Search for the cell housing the specified text and yield its [X, Y] center coordinate. 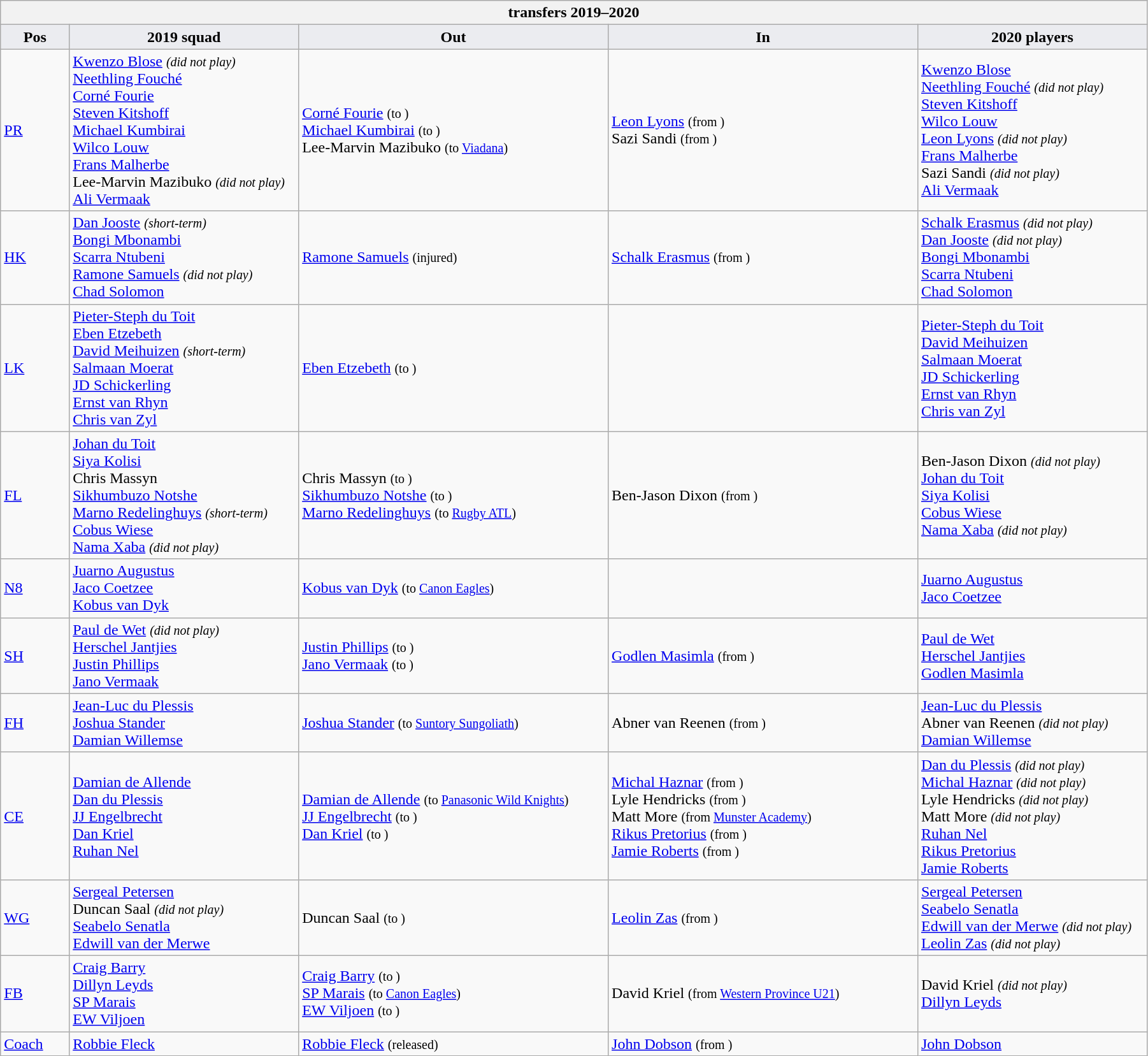
John Dobson [1032, 1043]
Kobus van Dyk (to Canon Eagles) [454, 588]
Damian de Allende (to Panasonic Wild Knights) JJ Engelbrecht (to ) Dan Kriel (to ) [454, 816]
Pos [35, 37]
Juarno Augustus Jaco Coetzee [1032, 588]
Ben-Jason Dixon (from ) [763, 495]
Duncan Saal (to ) [454, 918]
Chris Massyn (to ) Sikhumbuzo Notshe (to ) Marno Redelinghuys (to Rugby ATL) [454, 495]
FL [35, 495]
David Kriel (from Western Province U21) [763, 993]
Jean-Luc du Plessis Abner van Reenen (did not play) Damian Willemse [1032, 723]
Ramone Samuels (injured) [454, 257]
Sergeal Petersen Seabelo Senatla Edwill van der Merwe (did not play) Leolin Zas (did not play) [1032, 918]
Johan du Toit Siya Kolisi Chris Massyn Sikhumbuzo Notshe Marno Redelinghuys (short-term) Cobus Wiese Nama Xaba (did not play) [184, 495]
Paul de Wet Herschel Jantjies Godlen Masimla [1032, 655]
Joshua Stander (to Suntory Sungoliath) [454, 723]
LK [35, 368]
transfers 2019–2020 [574, 13]
Robbie Fleck (released) [454, 1043]
Craig Barry Dillyn Leyds SP Marais EW Viljoen [184, 993]
Michal Haznar (from ) Lyle Hendricks (from ) Matt More (from Munster Academy) Rikus Pretorius (from ) Jamie Roberts (from ) [763, 816]
Schalk Erasmus (did not play) Dan Jooste (did not play) Bongi Mbonambi Scarra Ntubeni Chad Solomon [1032, 257]
Corné Fourie (to ) Michael Kumbirai (to ) Lee-Marvin Mazibuko (to Viadana) [454, 130]
PR [35, 130]
Dan Jooste (short-term) Bongi Mbonambi Scarra Ntubeni Ramone Samuels (did not play) Chad Solomon [184, 257]
2020 players [1032, 37]
CE [35, 816]
N8 [35, 588]
Juarno Augustus Jaco Coetzee Kobus van Dyk [184, 588]
WG [35, 918]
Justin Phillips (to ) Jano Vermaak (to ) [454, 655]
2019 squad [184, 37]
Sergeal Petersen Duncan Saal (did not play) Seabelo Senatla Edwill van der Merwe [184, 918]
FB [35, 993]
Paul de Wet (did not play) Herschel Jantjies Justin Phillips Jano Vermaak [184, 655]
In [763, 37]
Pieter-Steph du Toit Eben Etzebeth David Meihuizen (short-term) Salmaan Moerat JD Schickerling Ernst van Rhyn Chris van Zyl [184, 368]
Leolin Zas (from ) [763, 918]
Pieter-Steph du Toit David Meihuizen Salmaan Moerat JD Schickerling Ernst van Rhyn Chris van Zyl [1032, 368]
Jean-Luc du Plessis Joshua Stander Damian Willemse [184, 723]
Coach [35, 1043]
Out [454, 37]
Eben Etzebeth (to ) [454, 368]
Leon Lyons (from ) Sazi Sandi (from ) [763, 130]
John Dobson (from ) [763, 1043]
Ben-Jason Dixon (did not play) Johan du Toit Siya Kolisi Cobus Wiese Nama Xaba (did not play) [1032, 495]
Damian de Allende Dan du Plessis JJ Engelbrecht Dan Kriel Ruhan Nel [184, 816]
David Kriel (did not play) Dillyn Leyds [1032, 993]
Robbie Fleck [184, 1043]
SH [35, 655]
Godlen Masimla (from ) [763, 655]
FH [35, 723]
Craig Barry (to ) SP Marais (to Canon Eagles) EW Viljoen (to ) [454, 993]
Abner van Reenen (from ) [763, 723]
HK [35, 257]
Schalk Erasmus (from ) [763, 257]
